Detect which cell encompasses the target text, then output its (X, Y) center coordinate. 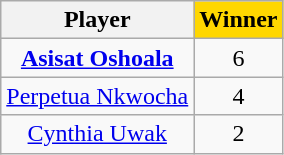
Cynthia Uwak (98, 134)
Asisat Oshoala (98, 58)
4 (238, 96)
2 (238, 134)
Perpetua Nkwocha (98, 96)
Player (98, 20)
6 (238, 58)
Winner (238, 20)
